Detect which cell encompasses the target text, then output its (X, Y) center coordinate. 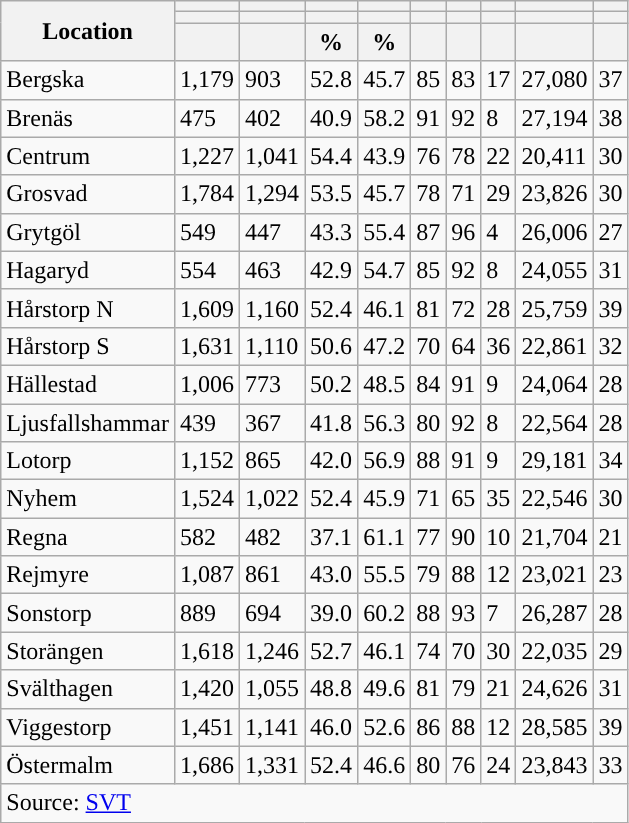
1,331 (272, 765)
87 (428, 232)
40.9 (332, 118)
42.0 (332, 461)
1,246 (272, 651)
1,631 (206, 346)
Viggestorp (88, 727)
1,110 (272, 346)
50.2 (332, 384)
46.0 (332, 727)
482 (272, 537)
1,141 (272, 727)
1,160 (272, 308)
56.3 (384, 423)
447 (272, 232)
43.3 (332, 232)
Source: SVT (314, 803)
48.5 (384, 384)
47.2 (384, 346)
17 (498, 80)
24,626 (554, 689)
32 (610, 346)
10 (498, 537)
Bergska (88, 80)
1,609 (206, 308)
28,585 (554, 727)
1,227 (206, 156)
1,055 (272, 689)
24,064 (554, 384)
24 (498, 765)
Grosvad (88, 194)
96 (464, 232)
889 (206, 613)
1,618 (206, 651)
55.4 (384, 232)
49.6 (384, 689)
7 (498, 613)
Svälthagen (88, 689)
Ljusfallshammar (88, 423)
39.0 (332, 613)
1,152 (206, 461)
64 (464, 346)
53.5 (332, 194)
1,451 (206, 727)
Hårstorp S (88, 346)
61.1 (384, 537)
56.9 (384, 461)
37.1 (332, 537)
50.6 (332, 346)
475 (206, 118)
23,021 (554, 575)
21,704 (554, 537)
Hällestad (88, 384)
25,759 (554, 308)
1,784 (206, 194)
1,006 (206, 384)
Östermalm (88, 765)
22,546 (554, 499)
1,420 (206, 689)
84 (428, 384)
1,087 (206, 575)
26,006 (554, 232)
Regna (88, 537)
42.9 (332, 270)
4 (498, 232)
1,294 (272, 194)
65 (464, 499)
Hagaryd (88, 270)
34 (610, 461)
Location (88, 31)
93 (464, 613)
Grytgöl (88, 232)
Brenäs (88, 118)
23,843 (554, 765)
26,287 (554, 613)
903 (272, 80)
Lotorp (88, 461)
72 (464, 308)
86 (428, 727)
45.9 (384, 499)
83 (464, 80)
54.7 (384, 270)
861 (272, 575)
402 (272, 118)
52.7 (332, 651)
549 (206, 232)
23 (610, 575)
60.2 (384, 613)
24,055 (554, 270)
36 (498, 346)
22,035 (554, 651)
77 (428, 537)
1,686 (206, 765)
1,179 (206, 80)
46.6 (384, 765)
74 (428, 651)
463 (272, 270)
554 (206, 270)
Nyhem (88, 499)
58.2 (384, 118)
41.8 (332, 423)
Storängen (88, 651)
Centrum (88, 156)
367 (272, 423)
33 (610, 765)
54.4 (332, 156)
27,194 (554, 118)
773 (272, 384)
55.5 (384, 575)
Sonstorp (88, 613)
Hårstorp N (88, 308)
52.8 (332, 80)
22 (498, 156)
22,861 (554, 346)
43.0 (332, 575)
439 (206, 423)
22,564 (554, 423)
48.8 (332, 689)
865 (272, 461)
29,181 (554, 461)
37 (610, 80)
35 (498, 499)
582 (206, 537)
27,080 (554, 80)
1,041 (272, 156)
1,524 (206, 499)
52.6 (384, 727)
27 (610, 232)
23,826 (554, 194)
20,411 (554, 156)
43.9 (384, 156)
1,022 (272, 499)
90 (464, 537)
694 (272, 613)
38 (610, 118)
Rejmyre (88, 575)
